Determine the [X, Y] coordinate at the center of the cell enclosing the given text.  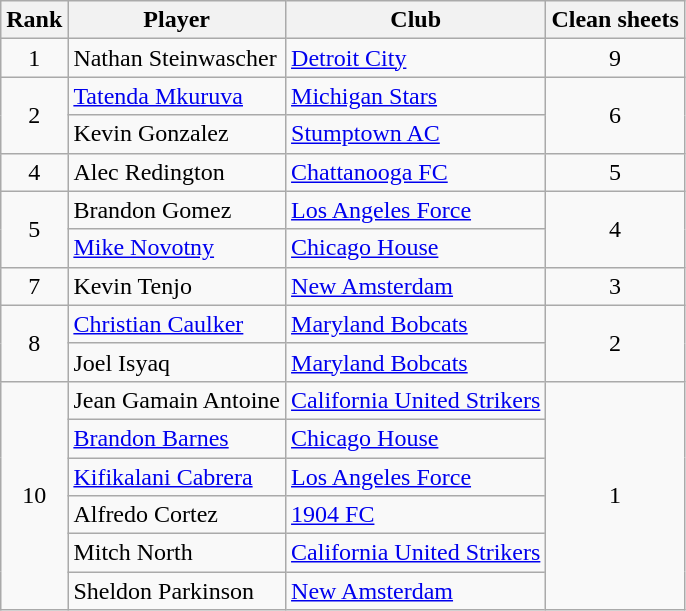
Stumptown AC [416, 134]
6 [615, 115]
Joel Isyaq [177, 362]
3 [615, 286]
7 [34, 286]
Brandon Gomez [177, 210]
Kevin Gonzalez [177, 134]
Alec Redington [177, 172]
Club [416, 20]
Kevin Tenjo [177, 286]
Rank [34, 20]
Mike Novotny [177, 248]
10 [34, 495]
Tatenda Mkuruva [177, 96]
9 [615, 58]
Kifikalani Cabrera [177, 477]
Player [177, 20]
Nathan Steinwascher [177, 58]
Alfredo Cortez [177, 515]
Jean Gamain Antoine [177, 400]
Michigan Stars [416, 96]
1904 FC [416, 515]
Sheldon Parkinson [177, 591]
Chattanooga FC [416, 172]
Brandon Barnes [177, 438]
Clean sheets [615, 20]
Detroit City [416, 58]
Mitch North [177, 553]
Christian Caulker [177, 324]
8 [34, 343]
